Scan for the cell matching the given text and deliver its (x, y) coordinate at center. 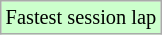
Fastest session lap (81, 17)
